Return (x, y) of the center of cell containing provided text 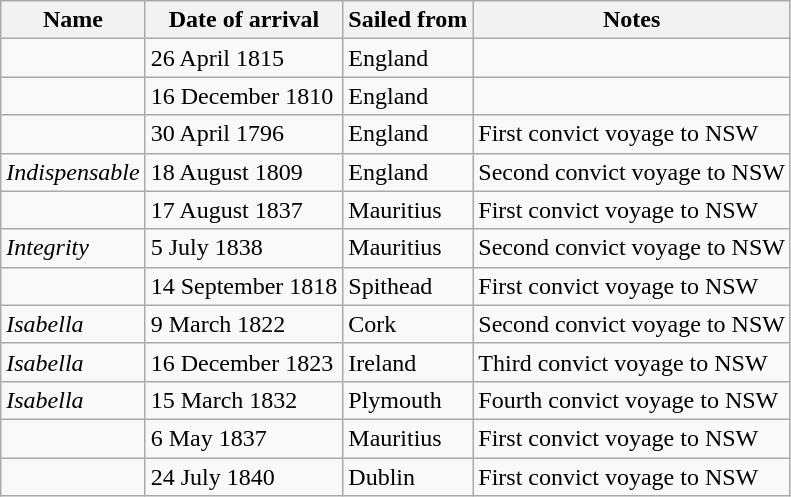
Notes (632, 20)
16 December 1823 (244, 362)
14 September 1818 (244, 286)
Plymouth (408, 400)
30 April 1796 (244, 134)
Date of arrival (244, 20)
Integrity (73, 248)
6 May 1837 (244, 438)
Ireland (408, 362)
9 March 1822 (244, 324)
17 August 1837 (244, 210)
24 July 1840 (244, 477)
Fourth convict voyage to NSW (632, 400)
Spithead (408, 286)
Cork (408, 324)
15 March 1832 (244, 400)
Name (73, 20)
26 April 1815 (244, 58)
18 August 1809 (244, 172)
Sailed from (408, 20)
Dublin (408, 477)
16 December 1810 (244, 96)
Indispensable (73, 172)
5 July 1838 (244, 248)
Third convict voyage to NSW (632, 362)
